Return [x, y] of the center of cell containing provided text 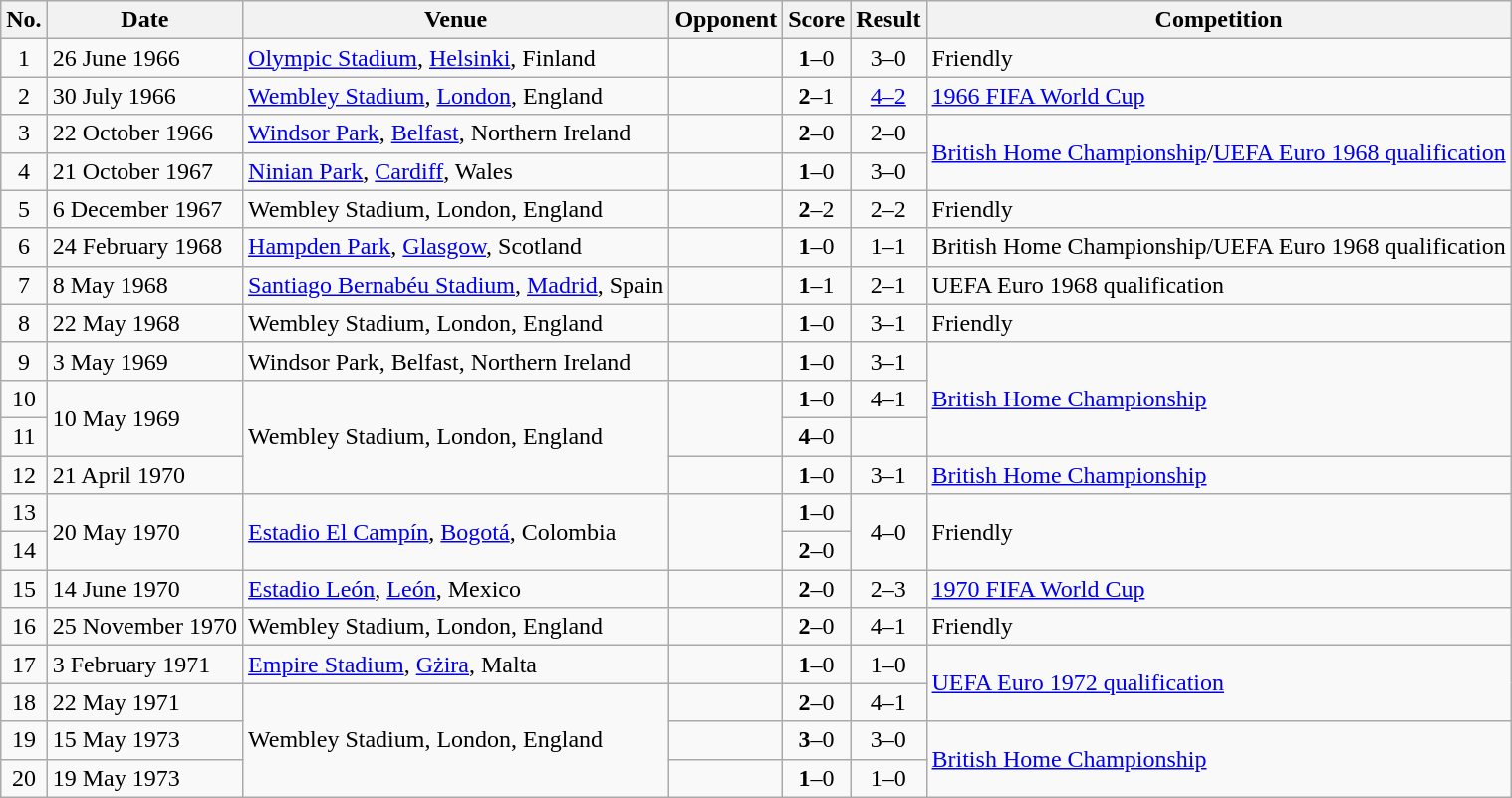
Opponent [726, 20]
UEFA Euro 1972 qualification [1219, 683]
Competition [1219, 20]
4–2 [888, 96]
16 [24, 627]
19 May 1973 [144, 778]
11 [24, 436]
6 December 1967 [144, 209]
2 [24, 96]
Hampden Park, Glasgow, Scotland [456, 247]
19 [24, 740]
20 [24, 778]
15 May 1973 [144, 740]
6 [24, 247]
Score [817, 20]
14 June 1970 [144, 589]
25 November 1970 [144, 627]
Estadio El Campín, Bogotá, Colombia [456, 532]
Olympic Stadium, Helsinki, Finland [456, 58]
4 [24, 171]
8 May 1968 [144, 285]
18 [24, 702]
3 February 1971 [144, 665]
3 May 1969 [144, 361]
14 [24, 551]
1 [24, 58]
UEFA Euro 1968 qualification [1219, 285]
3 [24, 133]
2–3 [888, 589]
17 [24, 665]
15 [24, 589]
24 February 1968 [144, 247]
30 July 1966 [144, 96]
10 May 1969 [144, 417]
7 [24, 285]
8 [24, 323]
22 May 1968 [144, 323]
9 [24, 361]
1966 FIFA World Cup [1219, 96]
Ninian Park, Cardiff, Wales [456, 171]
Santiago Bernabéu Stadium, Madrid, Spain [456, 285]
Venue [456, 20]
21 April 1970 [144, 475]
12 [24, 475]
10 [24, 399]
No. [24, 20]
21 October 1967 [144, 171]
5 [24, 209]
26 June 1966 [144, 58]
22 May 1971 [144, 702]
20 May 1970 [144, 532]
Estadio León, León, Mexico [456, 589]
Empire Stadium, Gżira, Malta [456, 665]
22 October 1966 [144, 133]
13 [24, 513]
1970 FIFA World Cup [1219, 589]
Date [144, 20]
Result [888, 20]
